Capture the cell that displays the provided text and extract its [X, Y] central coordinate. 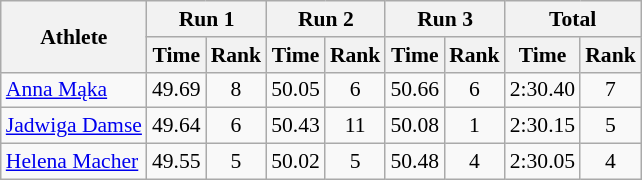
50.66 [414, 90]
Helena Macher [74, 162]
2:30.40 [542, 90]
50.02 [296, 162]
50.08 [414, 126]
Total [573, 19]
Run 1 [206, 19]
11 [356, 126]
50.43 [296, 126]
Jadwiga Damse [74, 126]
49.69 [176, 90]
49.55 [176, 162]
Run 2 [326, 19]
Run 3 [444, 19]
49.64 [176, 126]
Athlete [74, 36]
2:30.15 [542, 126]
2:30.05 [542, 162]
1 [474, 126]
7 [610, 90]
8 [236, 90]
50.48 [414, 162]
Anna Mąka [74, 90]
50.05 [296, 90]
